Return (X, Y) of the center of cell containing provided text 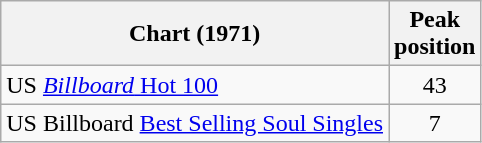
US Billboard Best Selling Soul Singles (195, 123)
43 (435, 85)
Peakposition (435, 34)
7 (435, 123)
US Billboard Hot 100 (195, 85)
Chart (1971) (195, 34)
